Return the [x, y] coordinate for the center point of the cell that contains the specified text.  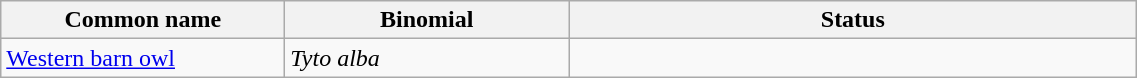
Binomial [427, 20]
Western barn owl [143, 58]
Common name [143, 20]
Status [853, 20]
Tyto alba [427, 58]
